For the text-containing cell, return its midpoint in (x, y) coordinate format. 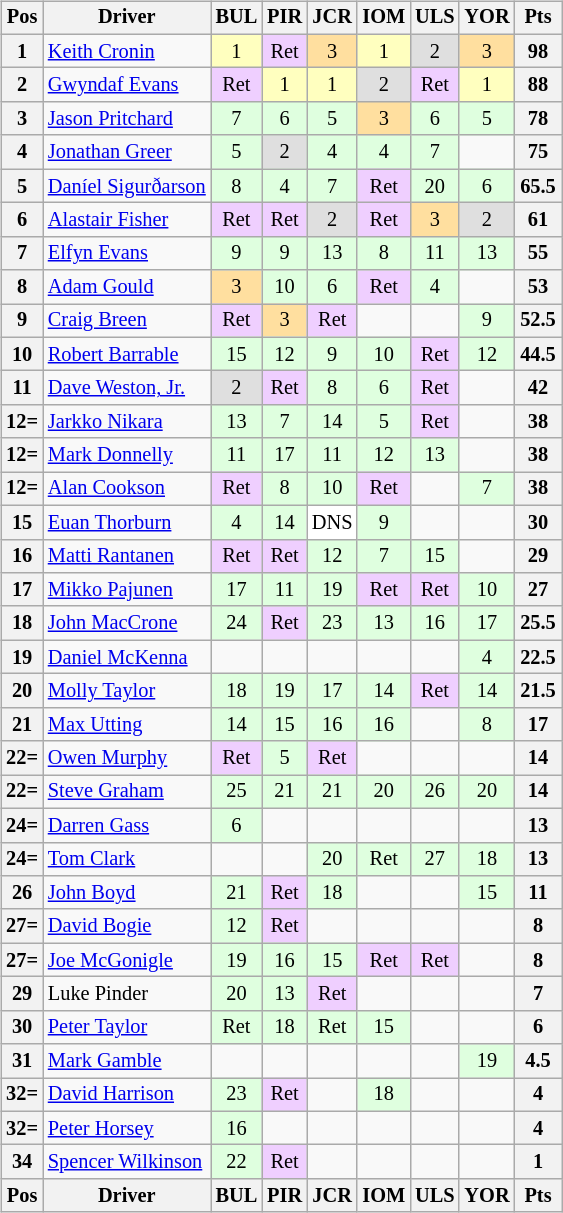
31 (22, 1061)
Robert Barrable (127, 354)
Gwyndaf Evans (127, 85)
Peter Horsey (127, 1128)
22 (237, 1162)
Tom Clark (127, 859)
Adam Gould (127, 287)
Craig Breen (127, 321)
4.5 (538, 1061)
Dave Weston, Jr. (127, 388)
98 (538, 51)
55 (538, 253)
Elfyn Evans (127, 253)
Alastair Fisher (127, 220)
44.5 (538, 354)
Daníel Sigurðarson (127, 186)
75 (538, 152)
Jonathan Greer (127, 152)
22.5 (538, 657)
Jarkko Nikara (127, 422)
Euan Thorburn (127, 522)
John MacCrone (127, 623)
David Harrison (127, 1095)
24 (237, 623)
Steve Graham (127, 792)
David Bogie (127, 926)
Mark Gamble (127, 1061)
25 (237, 792)
Molly Taylor (127, 691)
42 (538, 388)
DNS (332, 522)
Jason Pritchard (127, 119)
61 (538, 220)
Keith Cronin (127, 51)
Joe McGonigle (127, 960)
Spencer Wilkinson (127, 1162)
Max Utting (127, 724)
65.5 (538, 186)
53 (538, 287)
52.5 (538, 321)
Daniel McKenna (127, 657)
Peter Taylor (127, 1027)
Alan Cookson (127, 489)
Owen Murphy (127, 758)
Darren Gass (127, 825)
88 (538, 85)
Matti Rantanen (127, 556)
25.5 (538, 623)
Mikko Pajunen (127, 590)
34 (22, 1162)
Mark Donnelly (127, 455)
Luke Pinder (127, 994)
John Boyd (127, 893)
21.5 (538, 691)
78 (538, 119)
